Detect which cell encompasses the target text, then output its [X, Y] center coordinate. 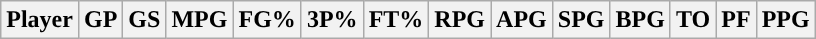
BPG [640, 20]
PPG [786, 20]
GS [144, 20]
3P% [332, 20]
FG% [267, 20]
GP [100, 20]
RPG [460, 20]
SPG [581, 20]
MPG [200, 20]
PF [736, 20]
TO [692, 20]
APG [522, 20]
Player [40, 20]
FT% [396, 20]
